Capture the cell that displays the provided text and extract its [x, y] central coordinate. 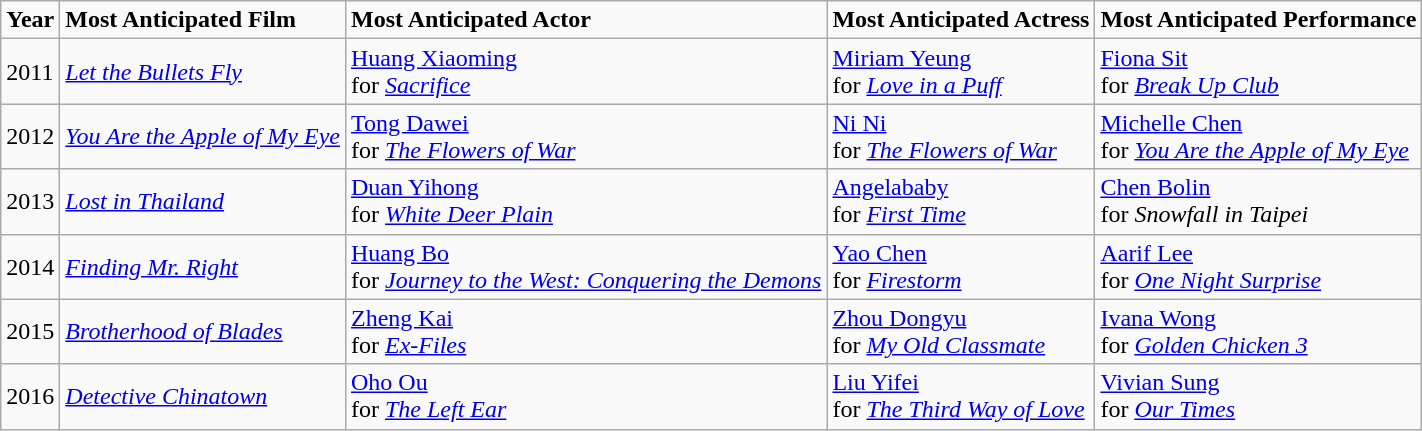
Huang Xiaomingfor Sacrifice [586, 72]
2015 [30, 332]
Liu Yifeifor The Third Way of Love [961, 396]
Zhou Dongyufor My Old Classmate [961, 332]
Vivian Sungfor Our Times [1258, 396]
Most Anticipated Film [203, 20]
Brotherhood of Blades [203, 332]
2014 [30, 266]
Huang Bofor Journey to the West: Conquering the Demons [586, 266]
Ni Nifor The Flowers of War [961, 136]
Ivana Wongfor Golden Chicken 3 [1258, 332]
Let the Bullets Fly [203, 72]
Miriam Yeungfor Love in a Puff [961, 72]
Aarif Leefor One Night Surprise [1258, 266]
Tong Daweifor The Flowers of War [586, 136]
Oho Oufor The Left Ear [586, 396]
Yao Chenfor Firestorm [961, 266]
Year [30, 20]
Chen Bolinfor Snowfall in Taipei [1258, 202]
Zheng Kaifor Ex-Files [586, 332]
2011 [30, 72]
2012 [30, 136]
2013 [30, 202]
Detective Chinatown [203, 396]
Most Anticipated Actor [586, 20]
2016 [30, 396]
Most Anticipated Actress [961, 20]
Finding Mr. Right [203, 266]
Most Anticipated Performance [1258, 20]
Fiona Sitfor Break Up Club [1258, 72]
You Are the Apple of My Eye [203, 136]
Lost in Thailand [203, 202]
Angelababyfor First Time [961, 202]
Duan Yihongfor White Deer Plain [586, 202]
Michelle Chenfor You Are the Apple of My Eye [1258, 136]
